Locate the cell with the specified text and output its [x, y] center coordinate. 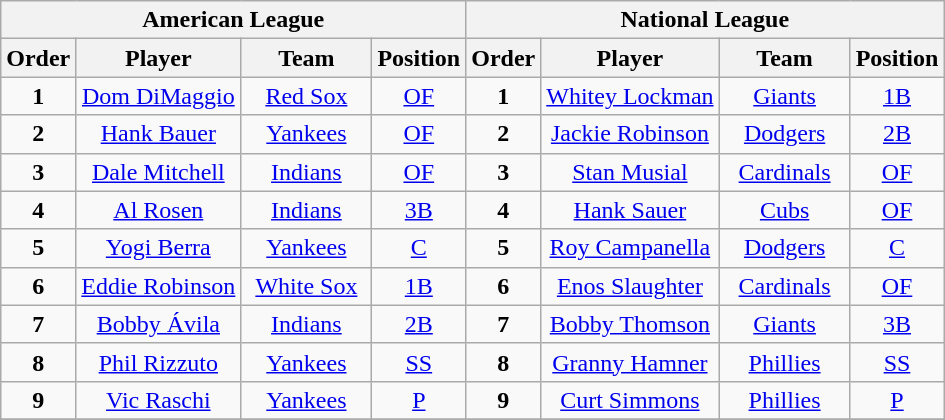
Hank Sauer [630, 210]
Dale Mitchell [158, 172]
Al Rosen [158, 210]
National League [705, 20]
Granny Hamner [630, 362]
Eddie Robinson [158, 286]
Cubs [784, 210]
Vic Raschi [158, 400]
Red Sox [306, 96]
Dom DiMaggio [158, 96]
Curt Simmons [630, 400]
White Sox [306, 286]
Bobby Ávila [158, 324]
Stan Musial [630, 172]
Hank Bauer [158, 134]
American League [234, 20]
Phil Rizzuto [158, 362]
Yogi Berra [158, 248]
Jackie Robinson [630, 134]
Whitey Lockman [630, 96]
Enos Slaughter [630, 286]
Roy Campanella [630, 248]
Bobby Thomson [630, 324]
